Provide the [x, y] coordinate of the cell's center where the given text is located.  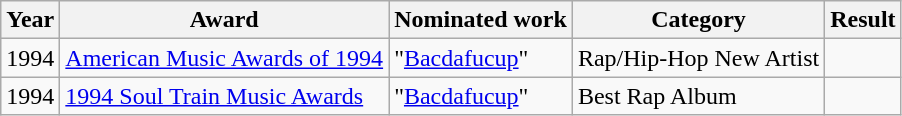
Result [863, 20]
Year [30, 20]
1994 Soul Train Music Awards [224, 96]
Award [224, 20]
Best Rap Album [698, 96]
American Music Awards of 1994 [224, 58]
Nominated work [481, 20]
Rap/Hip-Hop New Artist [698, 58]
Category [698, 20]
